Capture the cell that displays the provided text and extract its [x, y] central coordinate. 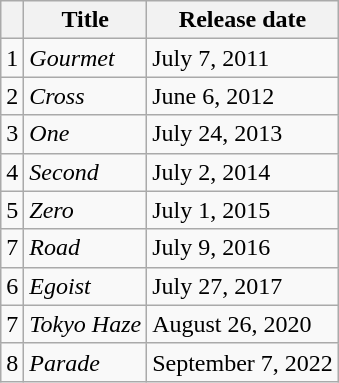
Egoist [86, 286]
Road [86, 248]
July 27, 2017 [243, 286]
6 [12, 286]
4 [12, 172]
Gourmet [86, 58]
Title [86, 20]
July 1, 2015 [243, 210]
Zero [86, 210]
Parade [86, 362]
July 2, 2014 [243, 172]
June 6, 2012 [243, 96]
Tokyo Haze [86, 324]
Cross [86, 96]
July 7, 2011 [243, 58]
3 [12, 134]
Release date [243, 20]
July 24, 2013 [243, 134]
5 [12, 210]
July 9, 2016 [243, 248]
1 [12, 58]
Second [86, 172]
September 7, 2022 [243, 362]
2 [12, 96]
One [86, 134]
August 26, 2020 [243, 324]
8 [12, 362]
